Return [x, y] of the center of cell containing provided text 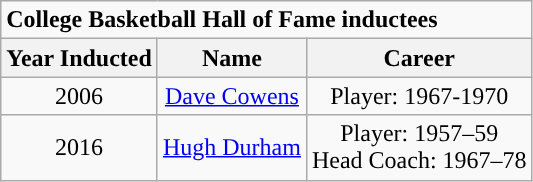
2016 [80, 148]
Player: 1957–59Head Coach: 1967–78 [419, 148]
Dave Cowens [232, 96]
Hugh Durham [232, 148]
Career [419, 58]
College Basketball Hall of Fame inductees [266, 20]
Player: 1967-1970 [419, 96]
2006 [80, 96]
Year Inducted [80, 58]
Name [232, 58]
